Locate the cell with the specified text and output its [X, Y] center coordinate. 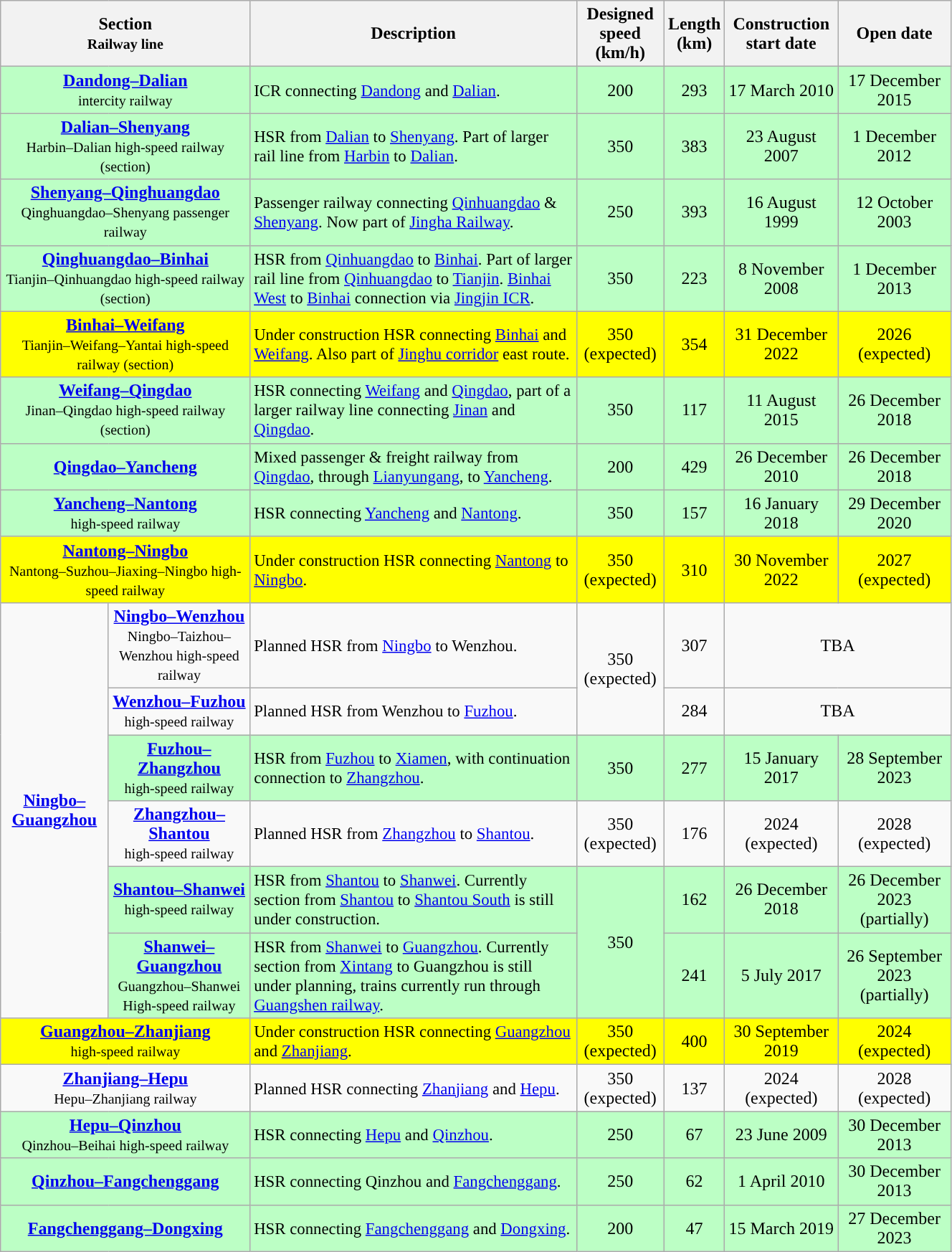
307 [694, 645]
Zhangzhou–Shantouhigh-speed railway [179, 834]
Qinzhou–Fangchenggang [125, 1182]
23 June 2009 [781, 1134]
ICR connecting Dandong and Dalian. [413, 90]
HSR from Qinhuangdao to Binhai. Part of larger rail line from Qinhuangdao to Tianjin. Binhai West to Binhai connection via Jingjin ICR. [413, 278]
Dandong–Dalian intercity railway [125, 90]
Designed speed (km/h) [620, 34]
1 December 2013 [895, 278]
HSR from Shanwei to Guangzhou. Currently section from Xintang to Guangzhou is still under planning, trains currently run through Guangshen railway. [413, 975]
62 [694, 1182]
Weifang–Qingdao Jinan–Qingdao high-speed railway (section) [125, 410]
23 August 2007 [781, 146]
Qinghuangdao–Binhai Tianjin–Qinhuangdao high-speed railway (section) [125, 278]
Under construction HSR connecting Nantong to Ningbo. [413, 569]
Guangzhou–Zhanjiang high-speed railway [125, 1041]
157 [694, 513]
400 [694, 1041]
15 March 2019 [781, 1228]
16 August 1999 [781, 212]
Open date [895, 34]
HSR connecting Hepu and Qinzhou. [413, 1134]
Fangchenggang–Dongxing [125, 1228]
17 March 2010 [781, 90]
67 [694, 1134]
Hepu–Qinzhou Qinzhou–Beihai high-speed railway [125, 1134]
30 November 2022 [781, 569]
Planned HSR from Ningbo to Wenzhou. [413, 645]
2026 (expected) [895, 344]
47 [694, 1228]
2027 (expected) [895, 569]
26 December 2010 [781, 466]
117 [694, 410]
354 [694, 344]
8 November 2008 [781, 278]
310 [694, 569]
Section Railway line [125, 34]
27 December 2023 [895, 1228]
31 December 2022 [781, 344]
Under construction HSR connecting Binhai and Weifang. Also part of Jinghu corridor east route. [413, 344]
Fuzhou–Zhangzhou high-speed railway [179, 767]
16 January 2018 [781, 513]
5 July 2017 [781, 975]
Binhai–Weifang Tianjin–Weifang–Yantai high-speed railway (section) [125, 344]
Nantong–NingboNantong–Suzhou–Jiaxing–Ningbo high-speed railway [125, 569]
Planned HSR connecting Zhanjiang and Hepu. [413, 1089]
29 December 2020 [895, 513]
Passenger railway connecting Qinhuangdao & Shenyang. Now part of Jingha Railway. [413, 212]
Construction start date [781, 34]
30 September 2019 [781, 1041]
HSR from Shantou to Shanwei. Currently section from Shantou to Shantou South is still under construction. [413, 900]
Mixed passenger & freight railway from Qingdao, through Lianyungang, to Yancheng. [413, 466]
Under construction HSR connecting Guangzhou and Zhanjiang. [413, 1041]
Yancheng–Nantonghigh-speed railway [125, 513]
284 [694, 711]
26 September 2023 (partially) [895, 975]
Dalian–Shenyang Harbin–Dalian high-speed railway (section) [125, 146]
241 [694, 975]
176 [694, 834]
Planned HSR from Wenzhou to Fuzhou. [413, 711]
Shenyang–Qinghuangdao Qinghuangdao–Shenyang passenger railway [125, 212]
Description [413, 34]
HSR connecting Fangchenggang and Dongxing. [413, 1228]
162 [694, 900]
12 October 2003 [895, 212]
Shantou–Shanwei high-speed railway [179, 900]
137 [694, 1089]
Length (km) [694, 34]
1 April 2010 [781, 1182]
HSR connecting Qinzhou and Fangchenggang. [413, 1182]
Ningbo–Wenzhou Ningbo–Taizhou–Wenzhou high-speed railway [179, 645]
Shanwei–GuangzhouGuangzhou–Shanwei High-speed railway [179, 975]
HSR connecting Yancheng and Nantong. [413, 513]
28 September 2023 [895, 767]
393 [694, 212]
11 August 2015 [781, 410]
Zhanjiang–Hepu Hepu–Zhanjiang railway [125, 1089]
429 [694, 466]
Ningbo–Guangzhou [54, 810]
Qingdao–Yancheng [125, 466]
1 December 2012 [895, 146]
Planned HSR from Zhangzhou to Shantou. [413, 834]
Wenzhou–Fuzhouhigh-speed railway [179, 711]
HSR from Fuzhou to Xiamen, with continuation connection to Zhangzhou. [413, 767]
15 January 2017 [781, 767]
293 [694, 90]
26 December 2023 (partially) [895, 900]
383 [694, 146]
HSR connecting Weifang and Qingdao, part of a larger railway line connecting Jinan and Qingdao. [413, 410]
223 [694, 278]
HSR from Dalian to Shenyang. Part of larger rail line from Harbin to Dalian. [413, 146]
17 December 2015 [895, 90]
277 [694, 767]
